Provide the [x, y] coordinate of the cell's center where the given text is located.  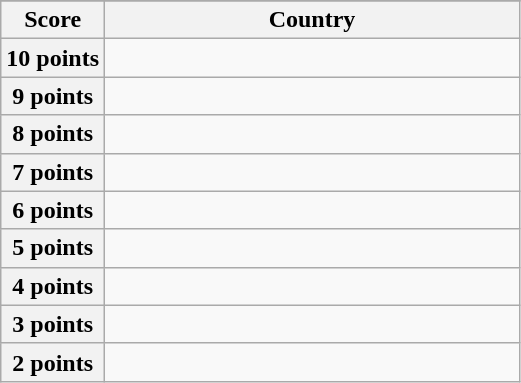
10 points [53, 58]
8 points [53, 134]
5 points [53, 248]
2 points [53, 362]
6 points [53, 210]
4 points [53, 286]
3 points [53, 324]
9 points [53, 96]
7 points [53, 172]
Country [312, 20]
Score [53, 20]
